Return the (x, y) coordinate for the center point of the cell that contains the specified text.  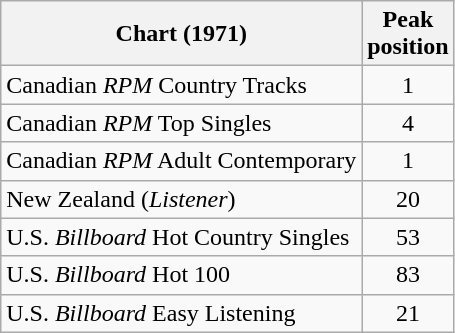
4 (408, 123)
U.S. Billboard Hot 100 (182, 275)
Peakposition (408, 34)
New Zealand (Listener) (182, 199)
Canadian RPM Top Singles (182, 123)
Canadian RPM Adult Contemporary (182, 161)
Canadian RPM Country Tracks (182, 85)
U.S. Billboard Hot Country Singles (182, 237)
U.S. Billboard Easy Listening (182, 313)
83 (408, 275)
Chart (1971) (182, 34)
21 (408, 313)
53 (408, 237)
20 (408, 199)
